Find where the given text appears and provide that cell's center as (X, Y) coordinate. 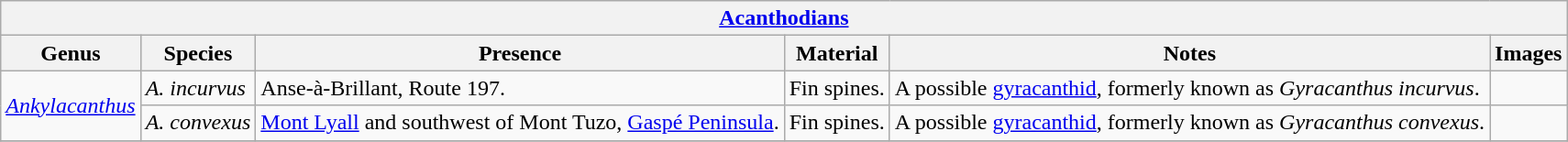
Acanthodians (784, 18)
Material (836, 53)
Notes (1189, 53)
Species (198, 53)
Presence (520, 53)
A possible gyracanthid, formerly known as Gyracanthus convexus. (1189, 123)
A possible gyracanthid, formerly known as Gyracanthus incurvus. (1189, 88)
Anse-à-Brillant, Route 197. (520, 88)
A. incurvus (198, 88)
Images (1529, 53)
Genus (71, 53)
A. convexus (198, 123)
Mont Lyall and southwest of Mont Tuzo, Gaspé Peninsula. (520, 123)
Ankylacanthus (71, 105)
